Pinpoint the cell where the given text exists, returning its [x, y] midpoint coordinate. 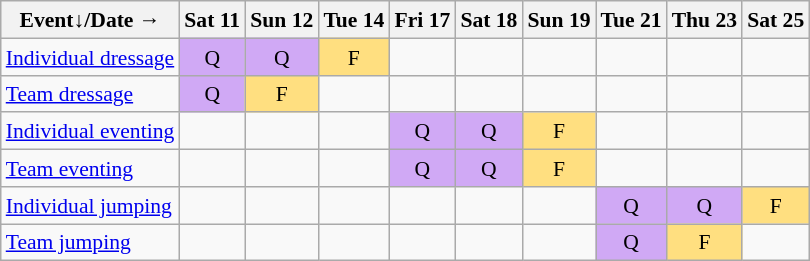
Event↓/Date → [90, 20]
Team jumping [90, 242]
Team eventing [90, 168]
Individual jumping [90, 204]
Sun 12 [282, 20]
Tue 21 [632, 20]
Sat 25 [776, 20]
Tue 14 [354, 20]
Sun 19 [558, 20]
Fri 17 [422, 20]
Team dressage [90, 94]
Sat 11 [212, 20]
Sat 18 [488, 20]
Thu 23 [705, 20]
Individual dressage [90, 56]
Individual eventing [90, 130]
